Pinpoint the cell where the given text exists, returning its (X, Y) midpoint coordinate. 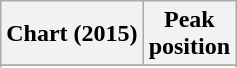
Peakposition (189, 34)
Chart (2015) (72, 34)
